Extract the (X, Y) coordinate from the center of the cell holding the provided text.  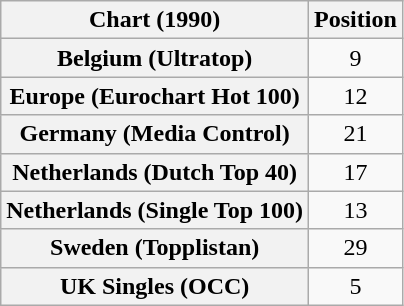
9 (356, 58)
Netherlands (Single Top 100) (155, 210)
21 (356, 134)
Sweden (Topplistan) (155, 248)
Position (356, 20)
Netherlands (Dutch Top 40) (155, 172)
Chart (1990) (155, 20)
17 (356, 172)
Europe (Eurochart Hot 100) (155, 96)
12 (356, 96)
5 (356, 286)
Germany (Media Control) (155, 134)
13 (356, 210)
29 (356, 248)
UK Singles (OCC) (155, 286)
Belgium (Ultratop) (155, 58)
